Pinpoint the cell where the given text exists, returning its [X, Y] midpoint coordinate. 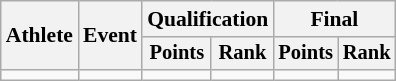
Qualification [208, 19]
Final [334, 19]
Athlete [40, 36]
Event [110, 36]
